Capture the cell that displays the provided text and extract its (x, y) central coordinate. 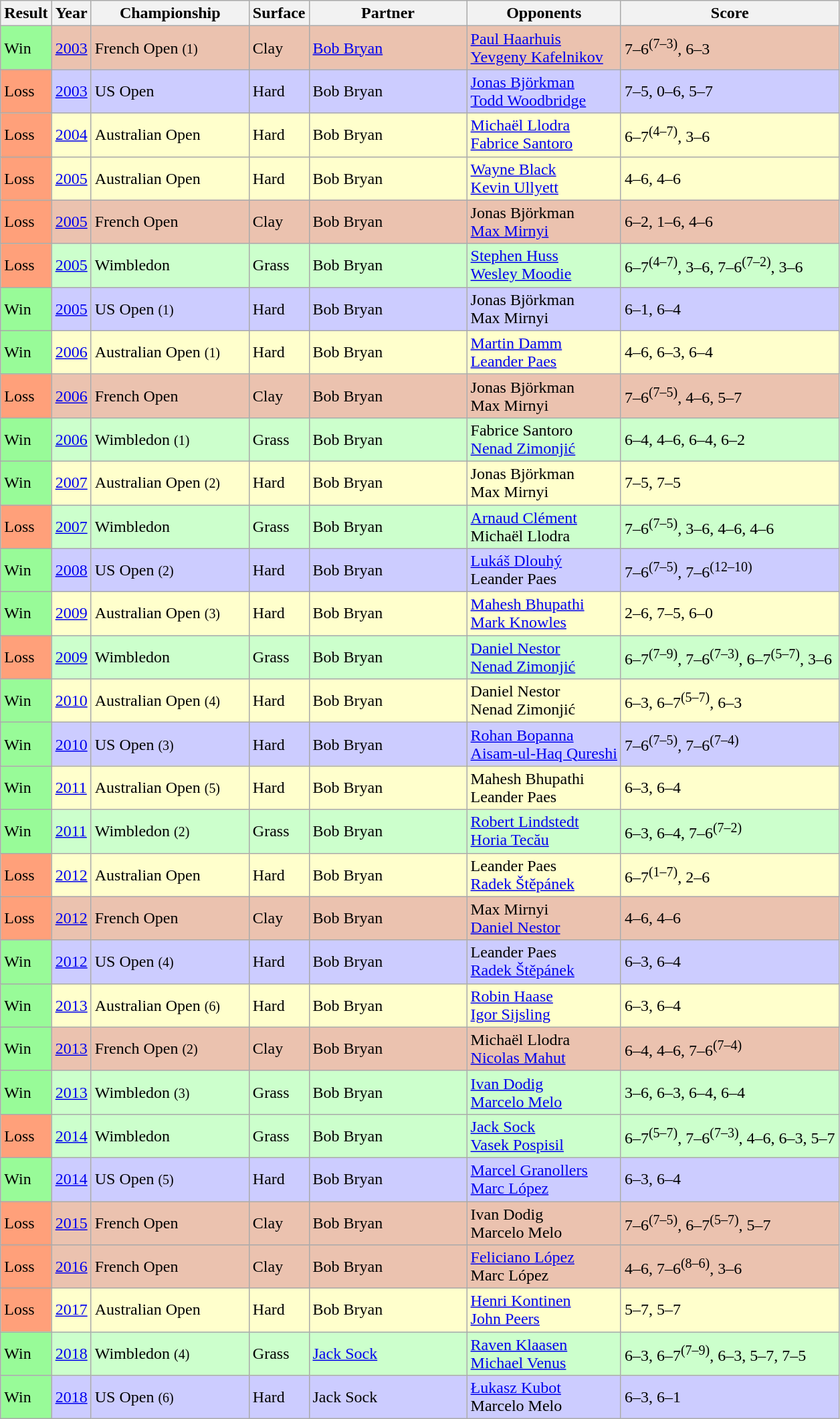
4–6, 7–6(8–6), 3–6 (730, 1267)
6–2, 1–6, 4–6 (730, 222)
2017 (71, 1310)
6–3, 6–1 (730, 1397)
Michaël Llodra Nicolas Mahut (544, 1049)
7–5, 0–6, 5–7 (730, 91)
Robin Haase Igor Sijsling (544, 1005)
6–7(4–7), 3–6, 7–6(7–2), 3–6 (730, 265)
Łukasz Kubot Marcelo Melo (544, 1397)
Wimbledon (4) (170, 1354)
Result (26, 13)
Raven Klaasen Michael Venus (544, 1354)
Championship (170, 13)
Australian Open (4) (170, 701)
Wayne Black Kevin Ullyett (544, 178)
French Open (1) (170, 48)
Robert Lindstedt Horia Tecău (544, 831)
7–6(7–5), 7–6(7–4) (730, 744)
2016 (71, 1267)
US Open (6) (170, 1397)
Mahesh Bhupathi Mark Knowles (544, 614)
US Open (2) (170, 570)
US Open (3) (170, 744)
2015 (71, 1223)
Mahesh Bhupathi Leander Paes (544, 788)
Marcel Granollers Marc López (544, 1179)
7–5, 7–5 (730, 483)
Australian Open (3) (170, 614)
7–6(7–3), 6–3 (730, 48)
Feliciano López Marc López (544, 1267)
6–7(4–7), 3–6 (730, 135)
Wimbledon (3) (170, 1092)
Australian Open (1) (170, 352)
6–3, 6–4, 7–6(7–2) (730, 831)
Score (730, 13)
Australian Open (6) (170, 1005)
5–7, 5–7 (730, 1310)
Year (71, 13)
3–6, 6–3, 6–4, 6–4 (730, 1092)
Jonas Björkman Todd Woodbridge (544, 91)
6–7(1–7), 2–6 (730, 875)
Max Mirnyi Daniel Nestor (544, 918)
Fabrice Santoro Nenad Zimonjić (544, 439)
6–3, 6–7(5–7), 6–3 (730, 701)
7–6(7–5), 6–7(5–7), 5–7 (730, 1223)
Rohan Bopanna Aisam-ul-Haq Qureshi (544, 744)
6–4, 4–6, 6–4, 6–2 (730, 439)
Jack Sock Vasek Pospisil (544, 1136)
2–6, 7–5, 6–0 (730, 614)
US Open (4) (170, 962)
Wimbledon (2) (170, 831)
2008 (71, 570)
Paul Haarhuis Yevgeny Kafelnikov (544, 48)
6–1, 6–4 (730, 309)
Wimbledon (1) (170, 439)
Arnaud Clément Michaël Llodra (544, 526)
Opponents (544, 13)
US Open (5) (170, 1179)
French Open (2) (170, 1049)
4–6, 6–3, 6–4 (730, 352)
Australian Open (2) (170, 483)
Stephen Huss Wesley Moodie (544, 265)
7–6(7–5), 4–6, 5–7 (730, 396)
Lukáš Dlouhý Leander Paes (544, 570)
6–7(5–7), 7–6(7–3), 4–6, 6–3, 5–7 (730, 1136)
US Open (170, 91)
Henri Kontinen John Peers (544, 1310)
Partner (388, 13)
6–3, 6–7(7–9), 6–3, 5–7, 7–5 (730, 1354)
6–4, 4–6, 7–6(7–4) (730, 1049)
7–6(7–5), 7–6(12–10) (730, 570)
Australian Open (5) (170, 788)
6–7(7–9), 7–6(7–3), 6–7(5–7), 3–6 (730, 657)
Martin Damm Leander Paes (544, 352)
Surface (279, 13)
US Open (1) (170, 309)
Michaël Llodra Fabrice Santoro (544, 135)
7–6(7–5), 3–6, 4–6, 4–6 (730, 526)
2004 (71, 135)
